From the cell containing the given text, extract its center point as [X, Y] coordinate. 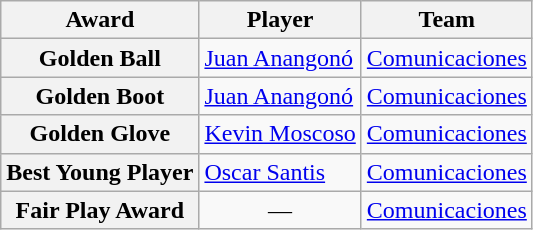
Best Young Player [100, 172]
Team [446, 20]
Golden Boot [100, 96]
— [280, 210]
Kevin Moscoso [280, 134]
Golden Glove [100, 134]
Oscar Santis [280, 172]
Golden Ball [100, 58]
Fair Play Award [100, 210]
Award [100, 20]
Player [280, 20]
